Extract the (X, Y) coordinate from the center of the cell holding the provided text.  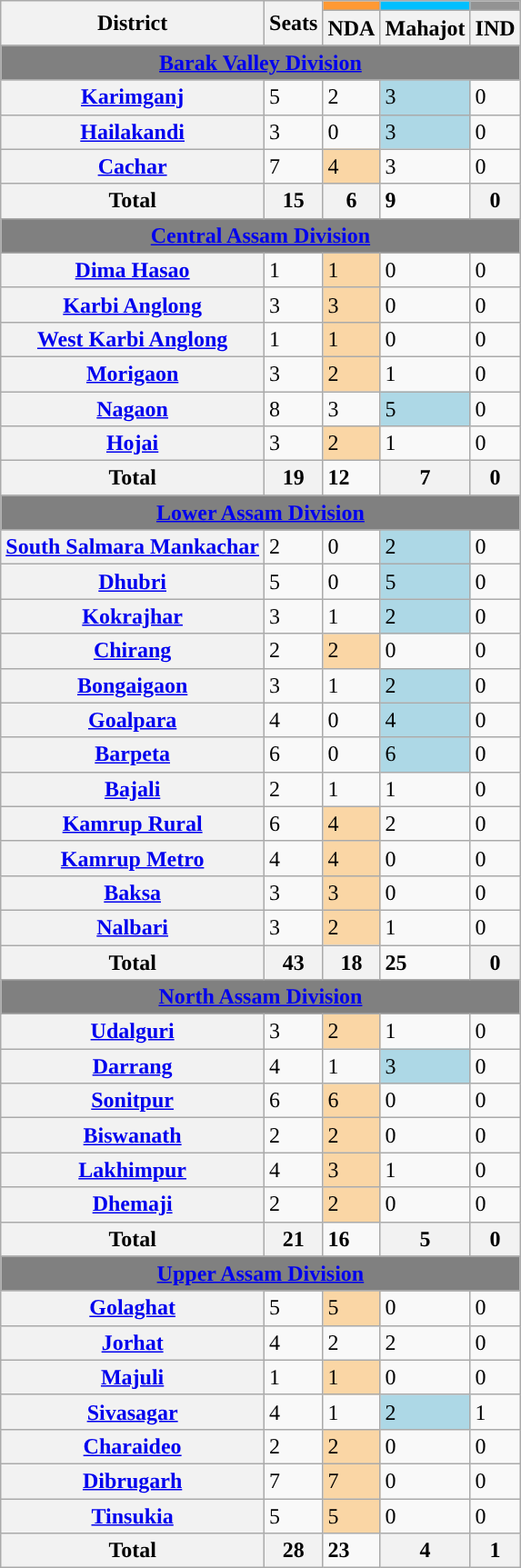
Upper Assam Division (260, 1273)
16 (351, 1239)
Dhubri (133, 582)
Nalbari (133, 927)
Hailakandi (133, 132)
Nagaon (133, 408)
Jorhat (133, 1343)
Barpeta (133, 754)
Seats (294, 24)
12 (351, 478)
15 (294, 201)
Baksa (133, 893)
District (133, 24)
West Karbi Anglong (133, 339)
Majuli (133, 1377)
43 (294, 963)
Tinsukia (133, 1515)
Barak Valley Division (260, 63)
Kamrup Rural (133, 824)
Golaghat (133, 1308)
Central Assam Division (260, 235)
9 (426, 201)
Udalguri (133, 1032)
Lakhimpur (133, 1170)
Dibrugarh (133, 1481)
8 (294, 408)
North Assam Division (260, 997)
Sivasagar (133, 1412)
Darrang (133, 1066)
South Salmara Mankachar (133, 547)
Karimganj (133, 97)
Cachar (133, 166)
18 (351, 963)
23 (351, 1551)
Lower Assam Division (260, 513)
Mahajot (426, 28)
IND (495, 28)
Morigaon (133, 374)
25 (426, 963)
Goalpara (133, 720)
Biswanath (133, 1135)
Kokrajhar (133, 616)
Charaideo (133, 1446)
NDA (351, 28)
Dima Hasao (133, 270)
Karbi Anglong (133, 305)
Hojai (133, 444)
Dhemaji (133, 1204)
Chirang (133, 651)
Kamrup Metro (133, 858)
19 (294, 478)
21 (294, 1239)
28 (294, 1551)
Bongaigaon (133, 685)
Bajali (133, 789)
Sonitpur (133, 1101)
